Return [x, y] of the center of cell containing provided text 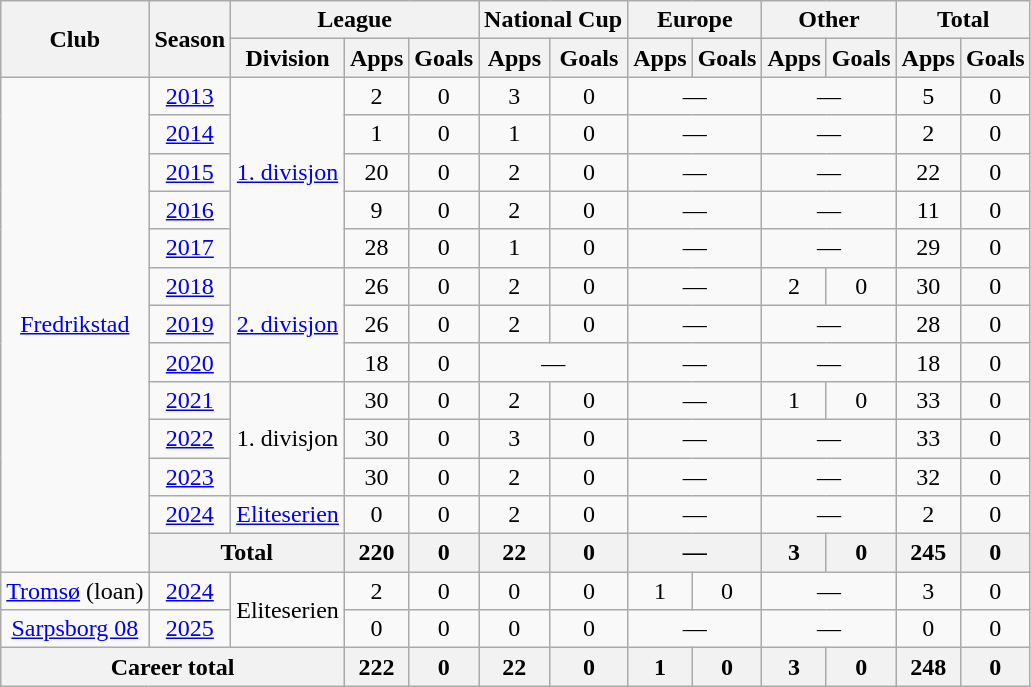
2. divisjon [288, 324]
2019 [190, 324]
9 [376, 210]
245 [928, 553]
Season [190, 39]
Fredrikstad [75, 324]
2020 [190, 362]
20 [376, 172]
11 [928, 210]
Other [829, 20]
2016 [190, 210]
2014 [190, 134]
2017 [190, 248]
National Cup [554, 20]
2021 [190, 400]
Division [288, 58]
29 [928, 248]
Tromsø (loan) [75, 591]
Club [75, 39]
2018 [190, 286]
Europe [695, 20]
2023 [190, 477]
Career total [173, 667]
2025 [190, 629]
2022 [190, 438]
5 [928, 96]
222 [376, 667]
32 [928, 477]
2015 [190, 172]
2013 [190, 96]
248 [928, 667]
League [355, 20]
Sarpsborg 08 [75, 629]
220 [376, 553]
